Locate the cell with the specified text and output its [x, y] center coordinate. 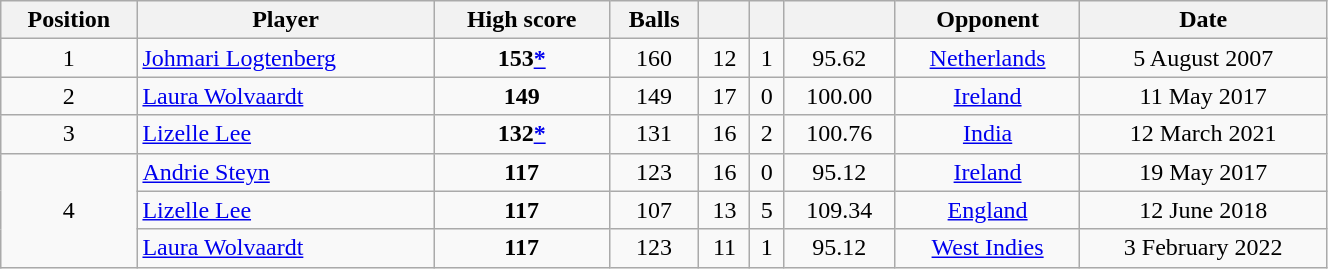
Position [69, 20]
109.34 [839, 210]
13 [724, 210]
Netherlands [988, 58]
3 February 2022 [1204, 248]
160 [654, 58]
Player [286, 20]
12 March 2021 [1204, 134]
11 May 2017 [1204, 96]
West Indies [988, 248]
19 May 2017 [1204, 172]
Andrie Steyn [286, 172]
3 [69, 134]
17 [724, 96]
India [988, 134]
12 [724, 58]
5 August 2007 [1204, 58]
Balls [654, 20]
Johmari Logtenberg [286, 58]
153* [522, 58]
12 June 2018 [1204, 210]
100.00 [839, 96]
132* [522, 134]
Date [1204, 20]
95.62 [839, 58]
100.76 [839, 134]
Opponent [988, 20]
High score [522, 20]
4 [69, 210]
131 [654, 134]
5 [766, 210]
107 [654, 210]
England [988, 210]
11 [724, 248]
